Provide the [x, y] coordinate of the cell's center where the given text is located.  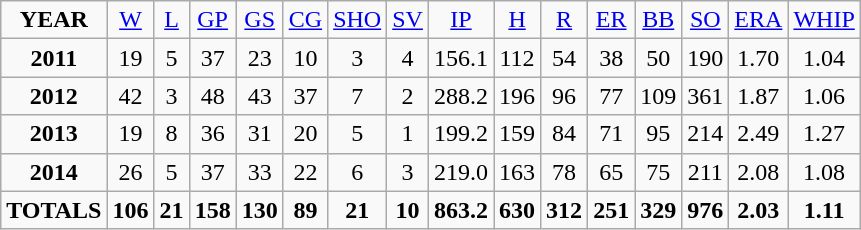
96 [564, 96]
1.04 [824, 58]
89 [305, 210]
6 [358, 172]
2.08 [758, 172]
CG [305, 20]
R [564, 20]
84 [564, 134]
22 [305, 172]
112 [518, 58]
2014 [54, 172]
2 [408, 96]
1.11 [824, 210]
329 [658, 210]
2.03 [758, 210]
65 [612, 172]
2012 [54, 96]
976 [706, 210]
312 [564, 210]
H [518, 20]
1.06 [824, 96]
2011 [54, 58]
2.49 [758, 134]
78 [564, 172]
1.87 [758, 96]
196 [518, 96]
199.2 [460, 134]
7 [358, 96]
8 [172, 134]
2013 [54, 134]
163 [518, 172]
863.2 [460, 210]
1.08 [824, 172]
SHO [358, 20]
33 [260, 172]
W [130, 20]
75 [658, 172]
BB [658, 20]
190 [706, 58]
77 [612, 96]
20 [305, 134]
YEAR [54, 20]
288.2 [460, 96]
GS [260, 20]
159 [518, 134]
361 [706, 96]
43 [260, 96]
109 [658, 96]
251 [612, 210]
23 [260, 58]
1.27 [824, 134]
1.70 [758, 58]
48 [212, 96]
38 [612, 58]
WHIP [824, 20]
4 [408, 58]
95 [658, 134]
54 [564, 58]
156.1 [460, 58]
214 [706, 134]
ER [612, 20]
TOTALS [54, 210]
SO [706, 20]
130 [260, 210]
106 [130, 210]
219.0 [460, 172]
26 [130, 172]
SV [408, 20]
GP [212, 20]
ERA [758, 20]
71 [612, 134]
42 [130, 96]
1 [408, 134]
IP [460, 20]
31 [260, 134]
36 [212, 134]
211 [706, 172]
158 [212, 210]
50 [658, 58]
L [172, 20]
630 [518, 210]
